Pinpoint the cell where the given text exists, returning its [x, y] midpoint coordinate. 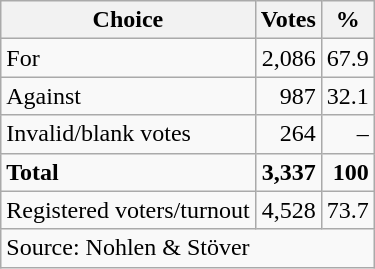
3,337 [288, 172]
Choice [128, 20]
For [128, 58]
264 [288, 134]
Invalid/blank votes [128, 134]
– [348, 134]
Source: Nohlen & Stöver [188, 248]
73.7 [348, 210]
32.1 [348, 96]
2,086 [288, 58]
Registered voters/turnout [128, 210]
987 [288, 96]
Against [128, 96]
100 [348, 172]
Total [128, 172]
% [348, 20]
4,528 [288, 210]
67.9 [348, 58]
Votes [288, 20]
